Locate the cell with the specified text and output its (x, y) center coordinate. 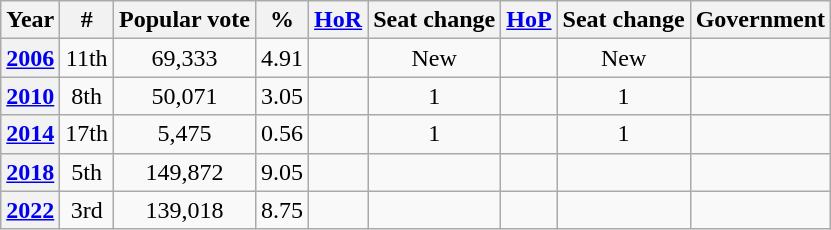
139,018 (185, 210)
3rd (87, 210)
2018 (30, 172)
17th (87, 134)
% (282, 20)
2014 (30, 134)
0.56 (282, 134)
9.05 (282, 172)
HoP (529, 20)
5,475 (185, 134)
8.75 (282, 210)
4.91 (282, 58)
50,071 (185, 96)
2010 (30, 96)
2006 (30, 58)
5th (87, 172)
Popular vote (185, 20)
149,872 (185, 172)
2022 (30, 210)
# (87, 20)
HoR (338, 20)
3.05 (282, 96)
Government (760, 20)
8th (87, 96)
11th (87, 58)
69,333 (185, 58)
Year (30, 20)
